For the text-containing cell, return its midpoint in [X, Y] coordinate format. 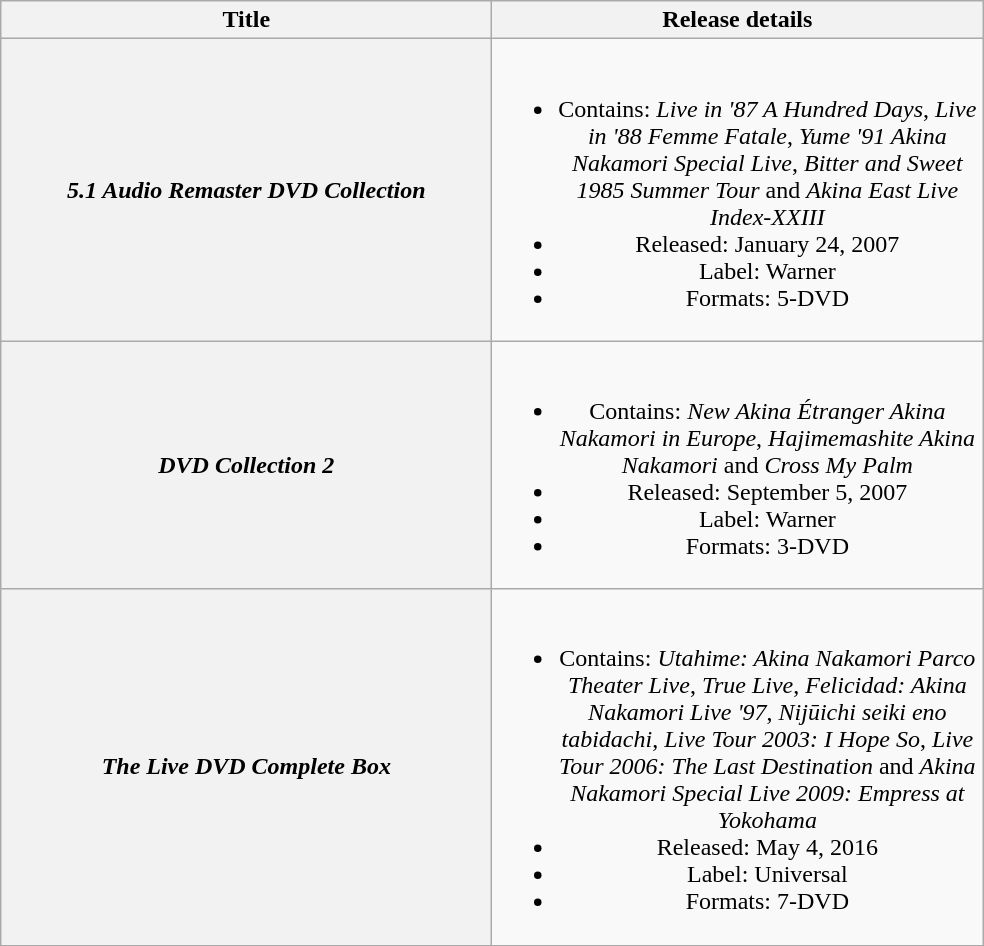
The Live DVD Complete Box [246, 767]
DVD Collection 2 [246, 465]
Title [246, 20]
Release details [738, 20]
5.1 Audio Remaster DVD Collection [246, 190]
